Scan for the cell matching the given text and deliver its [x, y] coordinate at center. 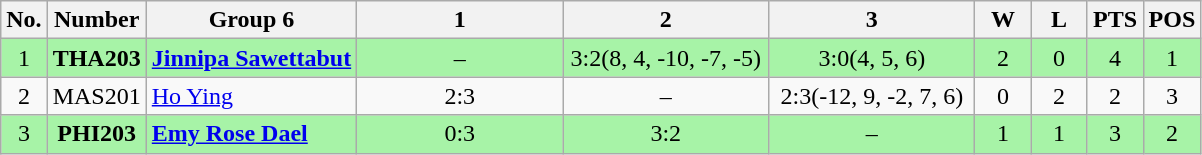
Group 6 [251, 20]
L [1059, 20]
PTS [1115, 20]
W [1003, 20]
2:3 [460, 96]
No. [24, 20]
0:3 [460, 134]
PHI203 [96, 134]
3:0(4, 5, 6) [872, 58]
Jinnipa Sawettabut [251, 58]
3:2(8, 4, -10, -7, -5) [666, 58]
2:3(-12, 9, -2, 7, 6) [872, 96]
POS [1172, 20]
Number [96, 20]
THA203 [96, 58]
Ho Ying [251, 96]
MAS201 [96, 96]
Emy Rose Dael [251, 134]
3:2 [666, 134]
4 [1115, 58]
